Output the [X, Y] coordinate of the center of the cell containing the given text.  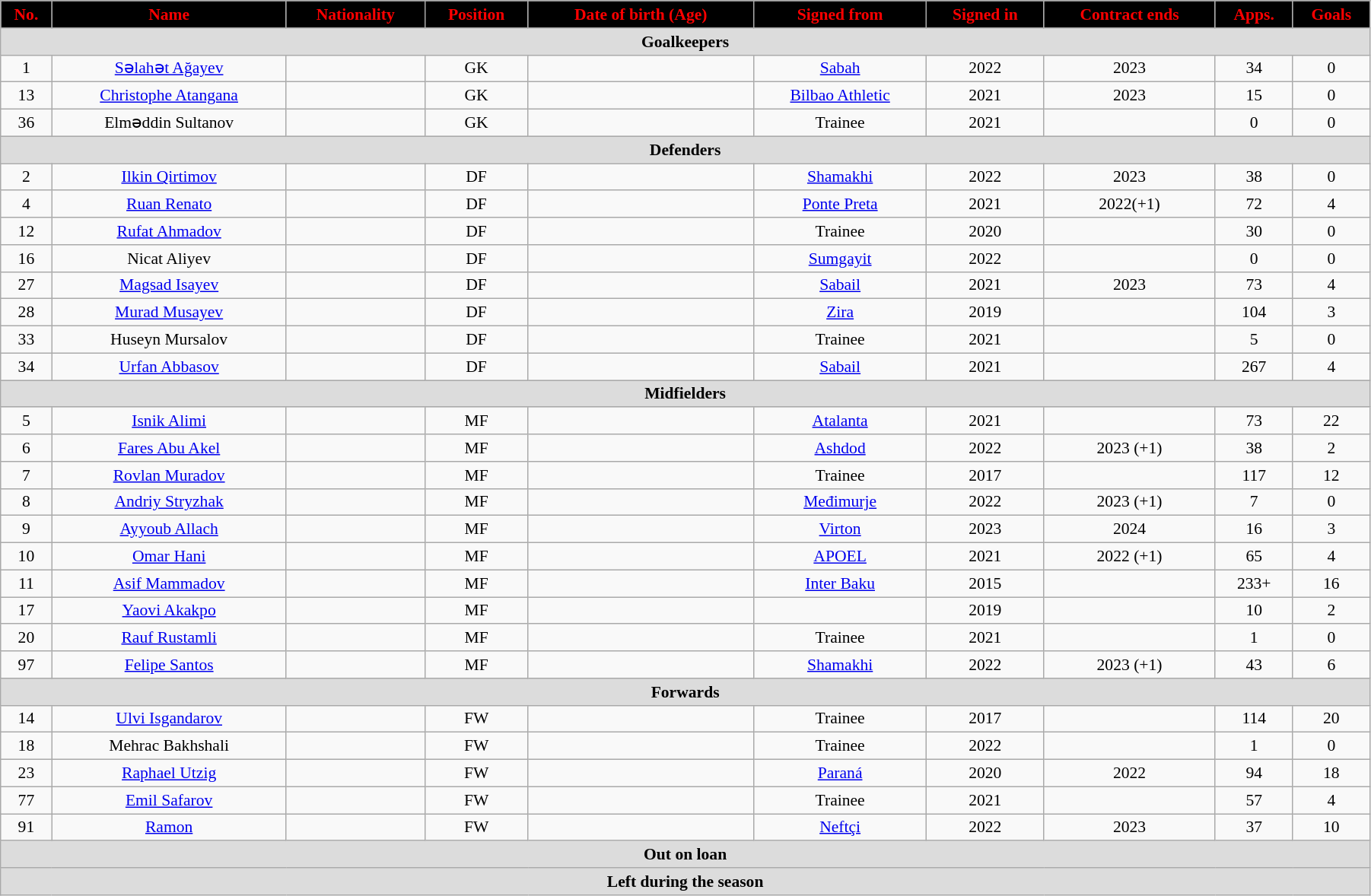
Contract ends [1129, 14]
Position [476, 14]
Andriy Stryzhak [169, 502]
14 [26, 719]
65 [1254, 557]
104 [1254, 313]
43 [1254, 665]
Elməddin Sultanov [169, 123]
97 [26, 665]
Goals [1331, 14]
33 [26, 340]
Zira [840, 313]
Ilkin Qirtimov [169, 177]
Christophe Atangana [169, 96]
Midfielders [685, 394]
Apps. [1254, 14]
Raphael Utzig [169, 774]
Rovlan Muradov [169, 475]
Ayyoub Allach [169, 529]
Isnik Alimi [169, 421]
2024 [1129, 529]
Ruan Renato [169, 205]
Goalkeepers [685, 42]
57 [1254, 800]
Forwards [685, 692]
Virton [840, 529]
22 [1331, 421]
233+ [1254, 583]
77 [26, 800]
Ulvi Isgandarov [169, 719]
Fares Abu Akel [169, 448]
Ashdod [840, 448]
Atalanta [840, 421]
2022(+1) [1129, 205]
Bilbao Athletic [840, 96]
23 [26, 774]
94 [1254, 774]
Neftçi [840, 828]
Sumgayit [840, 259]
Asif Mammadov [169, 583]
Yaovi Akakpo [169, 611]
2015 [985, 583]
Nationality [355, 14]
Inter Baku [840, 583]
Left during the season [685, 882]
Međimurje [840, 502]
Omar Hani [169, 557]
Rufat Ahmadov [169, 231]
8 [26, 502]
Urfan Abbasov [169, 367]
Out on loan [685, 855]
36 [26, 123]
Paraná [840, 774]
Mehrac Bakhshali [169, 746]
Ponte Preta [840, 205]
9 [26, 529]
Magsad Isayev [169, 285]
114 [1254, 719]
Nicat Aliyev [169, 259]
Date of birth (Age) [641, 14]
Rauf Rustamli [169, 638]
Signed in [985, 14]
15 [1254, 96]
28 [26, 313]
2022 (+1) [1129, 557]
Ramon [169, 828]
Huseyn Mursalov [169, 340]
17 [26, 611]
Defenders [685, 150]
37 [1254, 828]
Name [169, 14]
Signed from [840, 14]
11 [26, 583]
72 [1254, 205]
Səlahət Ağayev [169, 68]
Felipe Santos [169, 665]
267 [1254, 367]
APOEL [840, 557]
Sabah [840, 68]
117 [1254, 475]
13 [26, 96]
27 [26, 285]
Murad Musayev [169, 313]
91 [26, 828]
30 [1254, 231]
Emil Safarov [169, 800]
No. [26, 14]
